For the text-containing cell, return its midpoint in [X, Y] coordinate format. 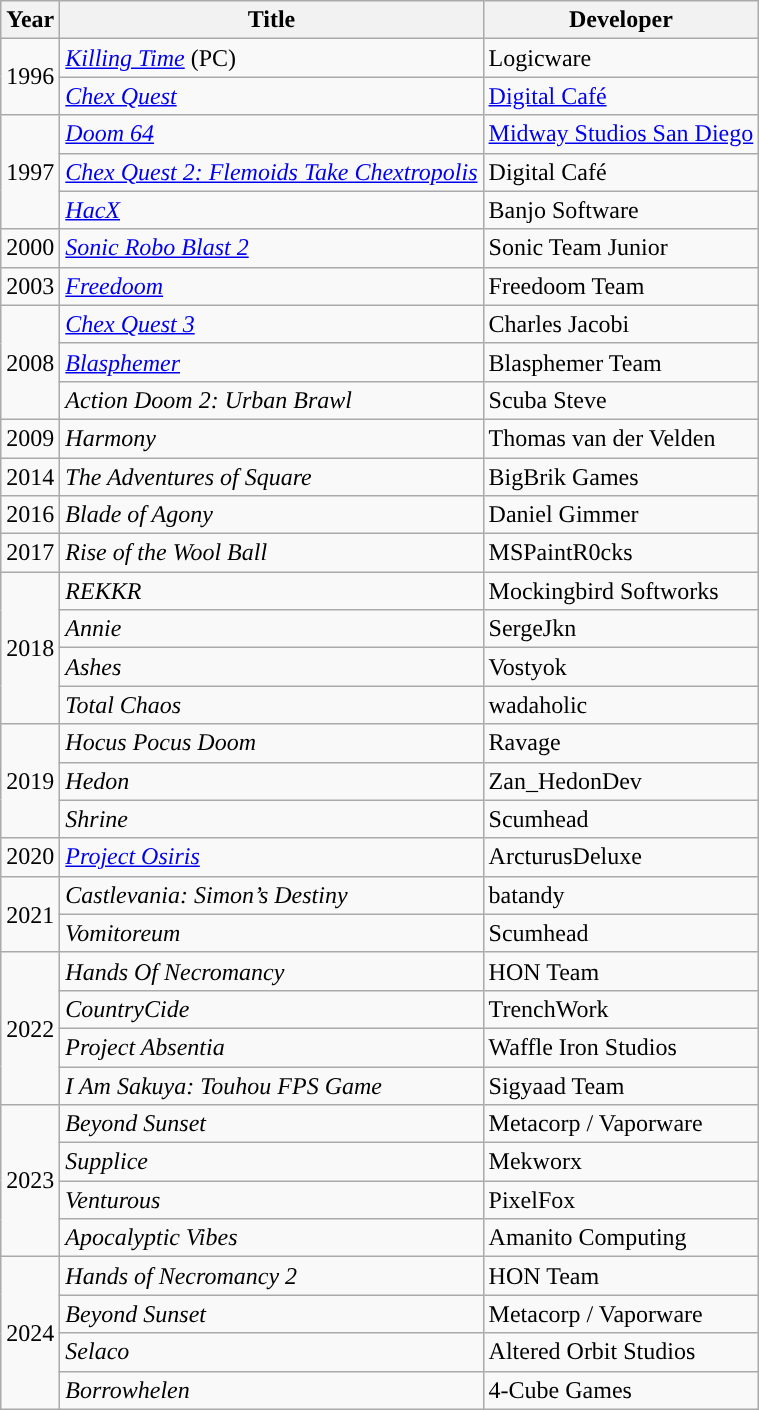
2014 [30, 477]
4-Cube Games [621, 1390]
Selaco [272, 1352]
Total Chaos [272, 705]
Scuba Steve [621, 400]
I Am Sakuya: Touhou FPS Game [272, 1085]
Midway Studios San Diego [621, 134]
Project Osiris [272, 857]
2016 [30, 515]
2020 [30, 857]
Vostyok [621, 667]
Hocus Pocus Doom [272, 743]
Action Doom 2: Urban Brawl [272, 400]
Blasphemer [272, 362]
Altered Orbit Studios [621, 1352]
Rise of the Wool Ball [272, 553]
Amanito Computing [621, 1238]
SergeJkn [621, 629]
Sonic Robo Blast 2 [272, 248]
2019 [30, 781]
Killing Time (PC) [272, 58]
Thomas van der Velden [621, 438]
TrenchWork [621, 1009]
Borrowhelen [272, 1390]
2008 [30, 362]
MSPaintR0cks [621, 553]
Hedon [272, 781]
2024 [30, 1333]
Ashes [272, 667]
Logicware [621, 58]
CountryCide [272, 1009]
2022 [30, 1028]
2018 [30, 648]
Freedoom [272, 286]
Banjo Software [621, 210]
Waffle Iron Studios [621, 1047]
2021 [30, 914]
Chex Quest [272, 96]
batandy [621, 895]
Blade of Agony [272, 515]
Venturous [272, 1200]
Vomitoreum [272, 933]
Supplice [272, 1162]
Mekworx [621, 1162]
Developer [621, 20]
2003 [30, 286]
ArcturusDeluxe [621, 857]
Hands Of Necromancy [272, 971]
Freedoom Team [621, 286]
2017 [30, 553]
Apocalyptic Vibes [272, 1238]
Chex Quest 3 [272, 324]
HacX [272, 210]
Castlevania: Simon’s Destiny [272, 895]
BigBrik Games [621, 477]
The Adventures of Square [272, 477]
1996 [30, 77]
Blasphemer Team [621, 362]
Year [30, 20]
Daniel Gimmer [621, 515]
Annie [272, 629]
Zan_HedonDev [621, 781]
Mockingbird Softworks [621, 591]
1997 [30, 172]
2023 [30, 1181]
Ravage [621, 743]
2009 [30, 438]
wadaholic [621, 705]
Harmony [272, 438]
Charles Jacobi [621, 324]
Sonic Team Junior [621, 248]
Title [272, 20]
Shrine [272, 819]
PixelFox [621, 1200]
Project Absentia [272, 1047]
Sigyaad Team [621, 1085]
REKKR [272, 591]
2000 [30, 248]
Chex Quest 2: Flemoids Take Chextropolis [272, 172]
Doom 64 [272, 134]
Hands of Necromancy 2 [272, 1276]
